Search for the cell housing the specified text and yield its (X, Y) center coordinate. 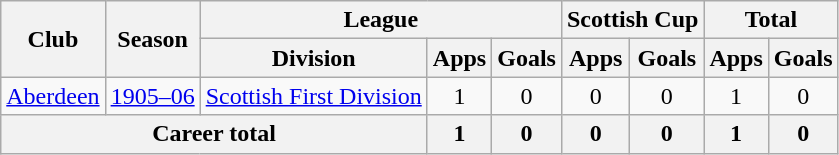
League (380, 20)
Division (314, 58)
1905–06 (152, 96)
Total (771, 20)
Aberdeen (53, 96)
Career total (214, 134)
Scottish Cup (632, 20)
Scottish First Division (314, 96)
Season (152, 39)
Club (53, 39)
